Determine the [X, Y] coordinate at the center of the cell enclosing the given text.  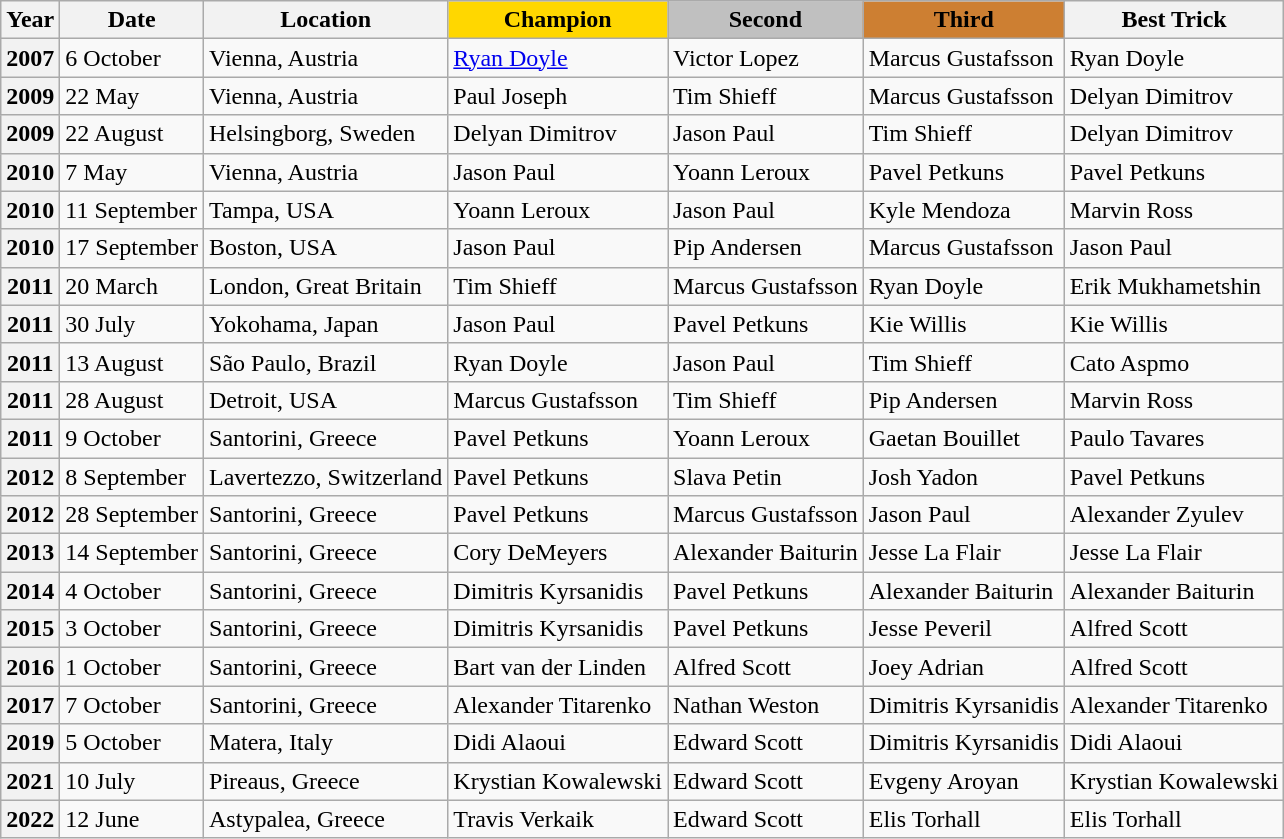
Jesse Peveril [964, 629]
2016 [30, 667]
5 October [132, 743]
2019 [30, 743]
Evgeny Aroyan [964, 781]
São Paulo, Brazil [326, 362]
8 September [132, 477]
Josh Yadon [964, 477]
Second [766, 20]
Boston, USA [326, 248]
Cory DeMeyers [558, 553]
17 September [132, 248]
28 August [132, 400]
Tampa, USA [326, 210]
Helsingborg, Sweden [326, 134]
Joey Adrian [964, 667]
20 March [132, 286]
Slava Petin [766, 477]
28 September [132, 515]
7 May [132, 172]
Lavertezzo, Switzerland [326, 477]
2015 [30, 629]
7 October [132, 705]
12 June [132, 819]
22 May [132, 96]
Kyle Mendoza [964, 210]
14 September [132, 553]
Astypalea, Greece [326, 819]
3 October [132, 629]
13 August [132, 362]
22 August [132, 134]
2017 [30, 705]
10 July [132, 781]
Paul Joseph [558, 96]
Year [30, 20]
Victor Lopez [766, 58]
1 October [132, 667]
Alexander Zyulev [1174, 515]
Travis Verkaik [558, 819]
Detroit, USA [326, 400]
Pireaus, Greece [326, 781]
9 October [132, 438]
2021 [30, 781]
Best Trick [1174, 20]
30 July [132, 324]
2007 [30, 58]
11 September [132, 210]
Location [326, 20]
6 October [132, 58]
Matera, Italy [326, 743]
Gaetan Bouillet [964, 438]
2022 [30, 819]
Bart van der Linden [558, 667]
2014 [30, 591]
Date [132, 20]
Third [964, 20]
Erik Mukhametshin [1174, 286]
Yokohama, Japan [326, 324]
2013 [30, 553]
4 October [132, 591]
Champion [558, 20]
Paulo Tavares [1174, 438]
Cato Aspmo [1174, 362]
Nathan Weston [766, 705]
London, Great Britain [326, 286]
